Return the [x, y] coordinate for the center point of the cell that contains the specified text.  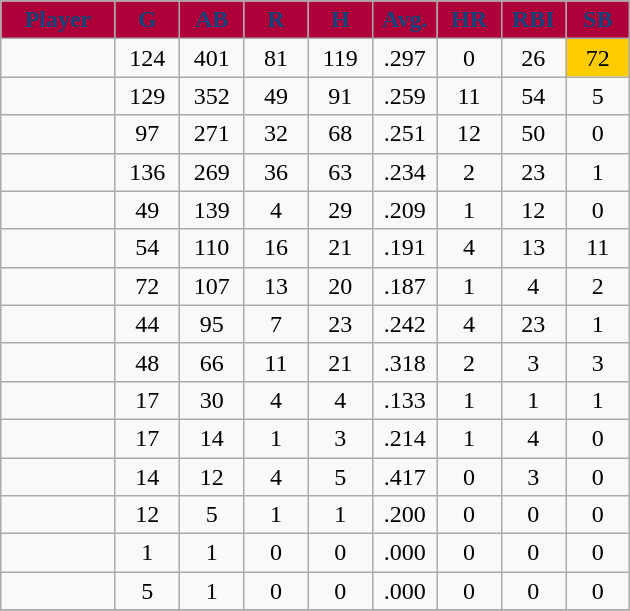
129 [147, 96]
139 [211, 210]
Avg. [404, 20]
.251 [404, 134]
36 [276, 172]
AB [211, 20]
95 [211, 324]
.259 [404, 96]
30 [211, 400]
97 [147, 134]
.297 [404, 58]
50 [533, 134]
29 [340, 210]
.214 [404, 438]
G [147, 20]
.187 [404, 286]
.234 [404, 172]
Player [58, 20]
SB [598, 20]
271 [211, 134]
H [340, 20]
26 [533, 58]
.209 [404, 210]
32 [276, 134]
HR [469, 20]
136 [147, 172]
.242 [404, 324]
401 [211, 58]
81 [276, 58]
16 [276, 248]
.318 [404, 362]
63 [340, 172]
44 [147, 324]
66 [211, 362]
269 [211, 172]
48 [147, 362]
.417 [404, 477]
352 [211, 96]
107 [211, 286]
7 [276, 324]
.200 [404, 515]
R [276, 20]
RBI [533, 20]
110 [211, 248]
68 [340, 134]
119 [340, 58]
91 [340, 96]
.191 [404, 248]
.133 [404, 400]
20 [340, 286]
124 [147, 58]
